Detect which cell encompasses the target text, then output its (X, Y) center coordinate. 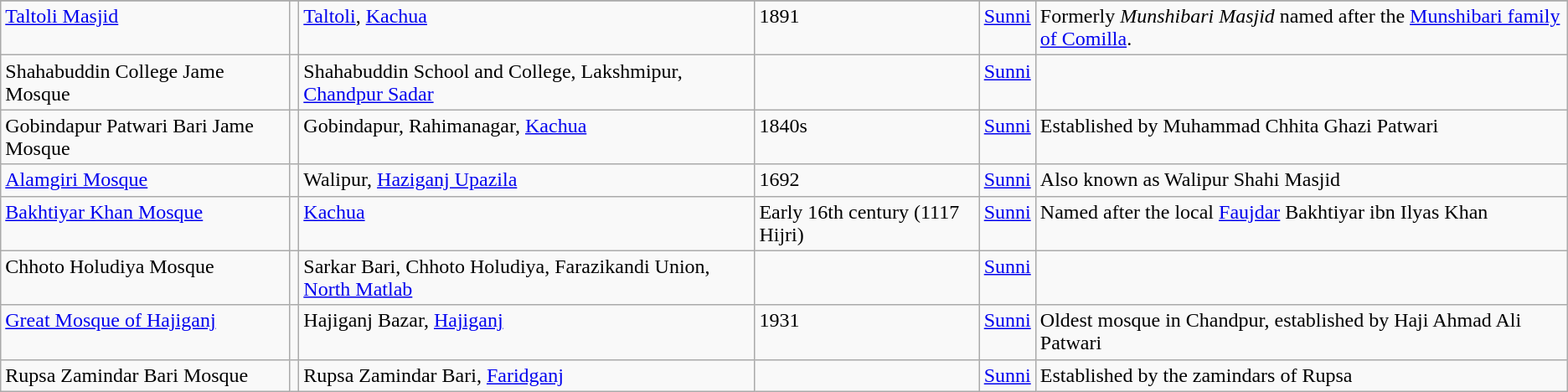
Rupsa Zamindar Bari Mosque (146, 375)
Kachua (527, 223)
Gobindapur Patwari Bari Jame Mosque (146, 137)
Rupsa Zamindar Bari, Faridganj (527, 375)
Taltoli Masjid (146, 28)
Alamgiri Mosque (146, 180)
Named after the local Faujdar Bakhtiyar ibn Ilyas Khan (1302, 223)
Shahabuddin School and College, Lakshmipur, Chandpur Sadar (527, 82)
Also known as Walipur Shahi Masjid (1302, 180)
1931 (867, 332)
1891 (867, 28)
1840s (867, 137)
Chhoto Holudiya Mosque (146, 278)
Walipur, Haziganj Upazila (527, 180)
Taltoli, Kachua (527, 28)
Bakhtiyar Khan Mosque (146, 223)
Established by the zamindars of Rupsa (1302, 375)
Great Mosque of Hajiganj (146, 332)
Hajiganj Bazar, Hajiganj (527, 332)
Sarkar Bari, Chhoto Holudiya, Farazikandi Union, North Matlab (527, 278)
Established by Muhammad Chhita Ghazi Patwari (1302, 137)
Oldest mosque in Chandpur, established by Haji Ahmad Ali Patwari (1302, 332)
1692 (867, 180)
Early 16th century (1117 Hijri) (867, 223)
Shahabuddin College Jame Mosque (146, 82)
Gobindapur, Rahimanagar, Kachua (527, 137)
Formerly Munshibari Masjid named after the Munshibari family of Comilla. (1302, 28)
